Scan for the cell matching the given text and deliver its [x, y] coordinate at center. 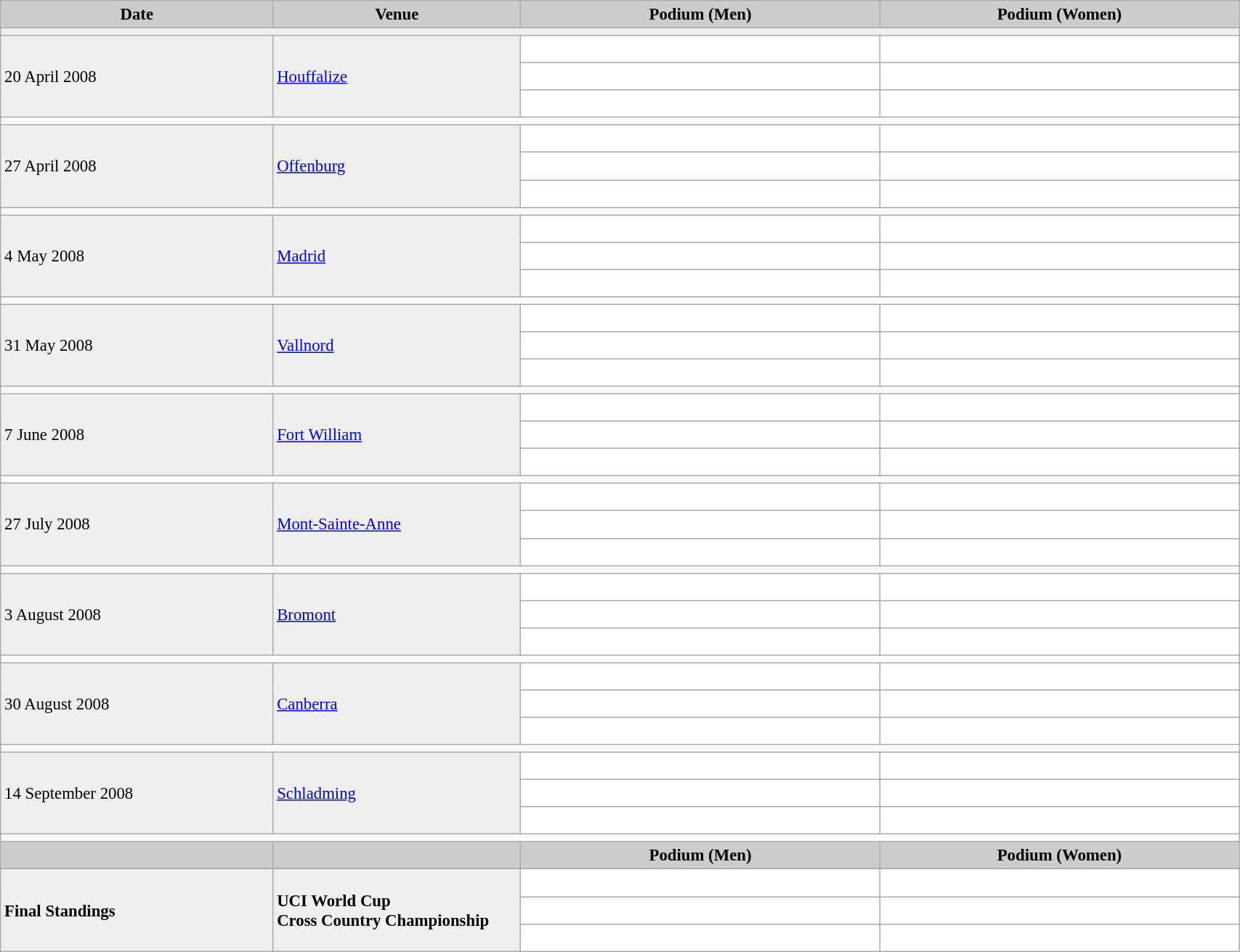
14 September 2008 [137, 793]
Canberra [397, 704]
Madrid [397, 256]
UCI World Cup Cross Country Championship [397, 911]
27 April 2008 [137, 166]
Venue [397, 15]
Houffalize [397, 77]
Final Standings [137, 911]
27 July 2008 [137, 524]
31 May 2008 [137, 346]
Bromont [397, 614]
Mont-Sainte-Anne [397, 524]
30 August 2008 [137, 704]
Date [137, 15]
4 May 2008 [137, 256]
Schladming [397, 793]
Fort William [397, 436]
Offenburg [397, 166]
20 April 2008 [137, 77]
7 June 2008 [137, 436]
3 August 2008 [137, 614]
Vallnord [397, 346]
